Extract the [x, y] coordinate from the center of the cell holding the provided text.  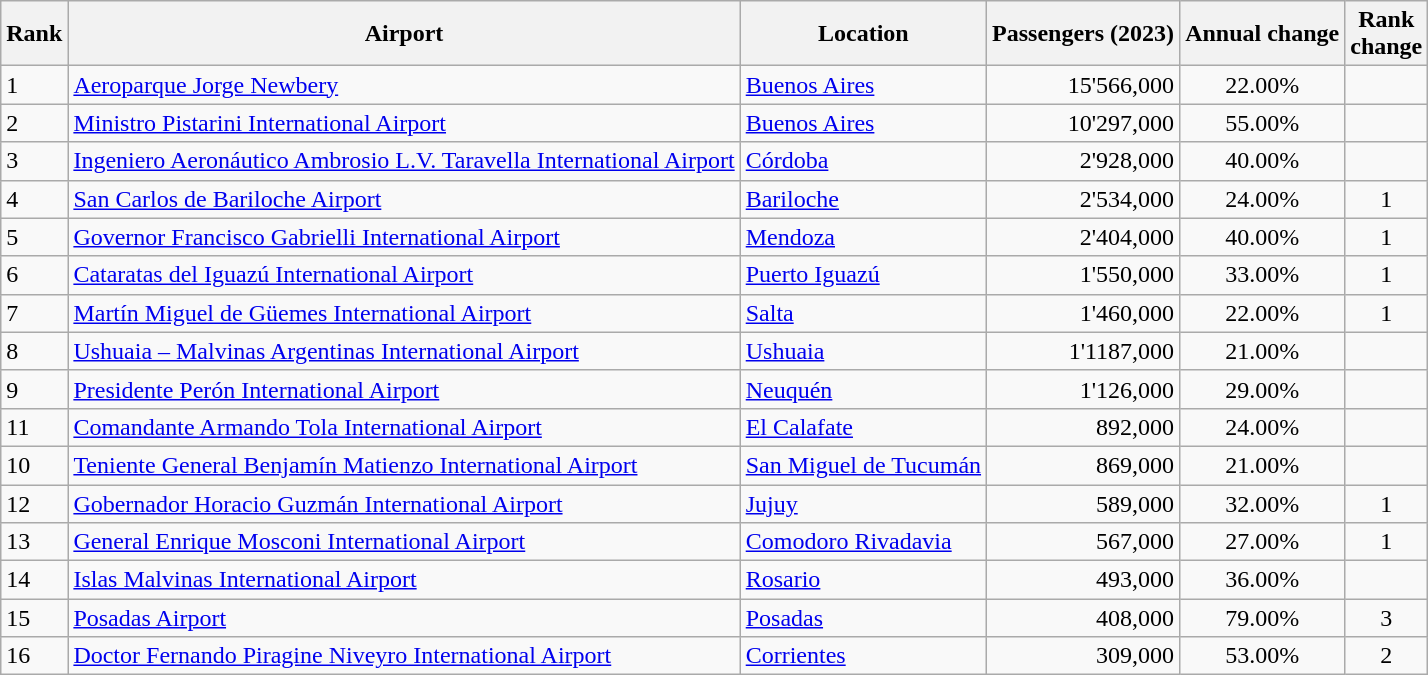
1'1187,000 [1084, 351]
Jujuy [863, 503]
El Calafate [863, 427]
Governor Francisco Gabrielli International Airport [404, 237]
San Carlos de Bariloche Airport [404, 199]
53.00% [1262, 656]
11 [34, 427]
2'404,000 [1084, 237]
869,000 [1084, 465]
Cataratas del Iguazú International Airport [404, 275]
4 [34, 199]
Rankchange [1386, 34]
7 [34, 313]
Ingeniero Aeronáutico Ambrosio L.V. Taravella International Airport [404, 161]
12 [34, 503]
13 [34, 542]
Mendoza [863, 237]
Posadas [863, 618]
Annual change [1262, 34]
Ministro Pistarini International Airport [404, 123]
Corrientes [863, 656]
Comandante Armando Tola International Airport [404, 427]
Bariloche [863, 199]
6 [34, 275]
27.00% [1262, 542]
33.00% [1262, 275]
309,000 [1084, 656]
Teniente General Benjamín Matienzo International Airport [404, 465]
55.00% [1262, 123]
15'566,000 [1084, 85]
79.00% [1262, 618]
2'534,000 [1084, 199]
32.00% [1262, 503]
Rank [34, 34]
Salta [863, 313]
14 [34, 580]
Neuquén [863, 389]
8 [34, 351]
493,000 [1084, 580]
9 [34, 389]
589,000 [1084, 503]
892,000 [1084, 427]
16 [34, 656]
Location [863, 34]
Islas Malvinas International Airport [404, 580]
1'126,000 [1084, 389]
567,000 [1084, 542]
Passengers (2023) [1084, 34]
Comodoro Rivadavia [863, 542]
408,000 [1084, 618]
Aeroparque Jorge Newbery [404, 85]
2'928,000 [1084, 161]
36.00% [1262, 580]
Córdoba [863, 161]
Doctor Fernando Piragine Niveyro International Airport [404, 656]
5 [34, 237]
10'297,000 [1084, 123]
Rosario [863, 580]
Airport [404, 34]
Ushuaia [863, 351]
1'550,000 [1084, 275]
15 [34, 618]
Presidente Perón International Airport [404, 389]
Posadas Airport [404, 618]
General Enrique Mosconi International Airport [404, 542]
Ushuaia – Malvinas Argentinas International Airport [404, 351]
10 [34, 465]
1'460,000 [1084, 313]
29.00% [1262, 389]
Martín Miguel de Güemes International Airport [404, 313]
San Miguel de Tucumán [863, 465]
Puerto Iguazú [863, 275]
Gobernador Horacio Guzmán International Airport [404, 503]
